Output the [x, y] coordinate of the center of the cell containing the given text.  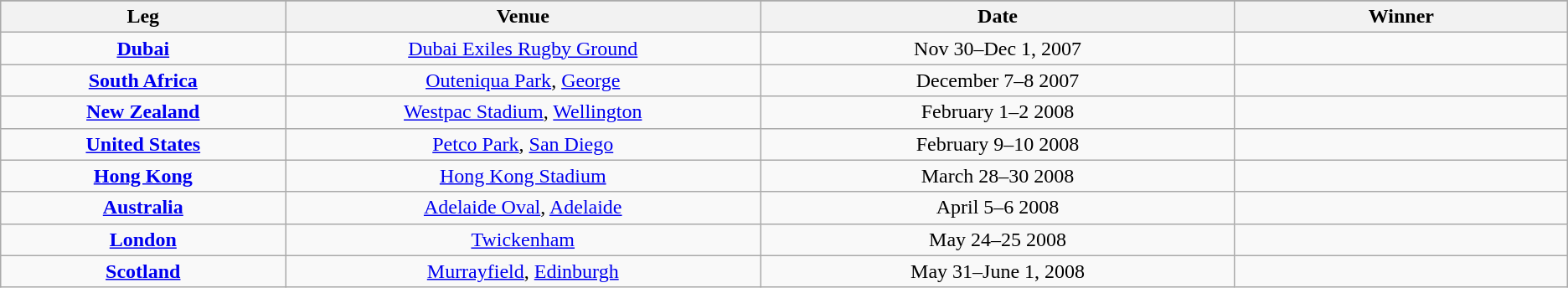
Hong Kong [143, 176]
Dubai Exiles Rugby Ground [523, 49]
Murrayfield, Edinburgh [523, 271]
Australia [143, 208]
Nov 30–Dec 1, 2007 [998, 49]
South Africa [143, 80]
Twickenham [523, 239]
May 24–25 2008 [998, 239]
Petco Park, San Diego [523, 144]
March 28–30 2008 [998, 176]
Adelaide Oval, Adelaide [523, 208]
December 7–8 2007 [998, 80]
Date [998, 17]
February 9–10 2008 [998, 144]
Dubai [143, 49]
Westpac Stadium, Wellington [523, 112]
Hong Kong Stadium [523, 176]
April 5–6 2008 [998, 208]
Venue [523, 17]
Winner [1400, 17]
New Zealand [143, 112]
United States [143, 144]
Scotland [143, 271]
May 31–June 1, 2008 [998, 271]
February 1–2 2008 [998, 112]
Outeniqua Park, George [523, 80]
London [143, 239]
Leg [143, 17]
